Pinpoint the cell where the given text exists, returning its (x, y) midpoint coordinate. 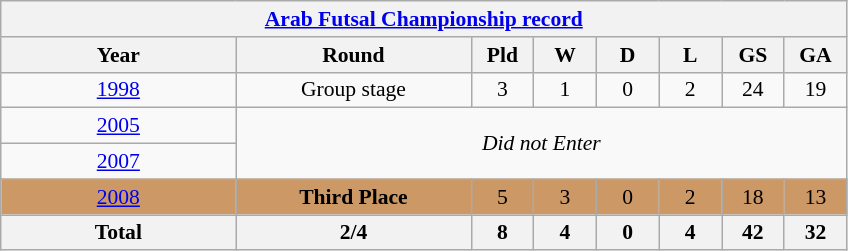
Round (354, 55)
2008 (118, 197)
24 (754, 90)
GA (816, 55)
32 (816, 233)
2007 (118, 162)
Total (118, 233)
D (628, 55)
Year (118, 55)
13 (816, 197)
19 (816, 90)
L (690, 55)
42 (754, 233)
Group stage (354, 90)
1 (566, 90)
Did not Enter (542, 144)
Third Place (354, 197)
1998 (118, 90)
W (566, 55)
GS (754, 55)
2/4 (354, 233)
8 (502, 233)
18 (754, 197)
Pld (502, 55)
2005 (118, 126)
5 (502, 197)
Arab Futsal Championship record (424, 19)
